Locate the cell with the specified text and output its (X, Y) center coordinate. 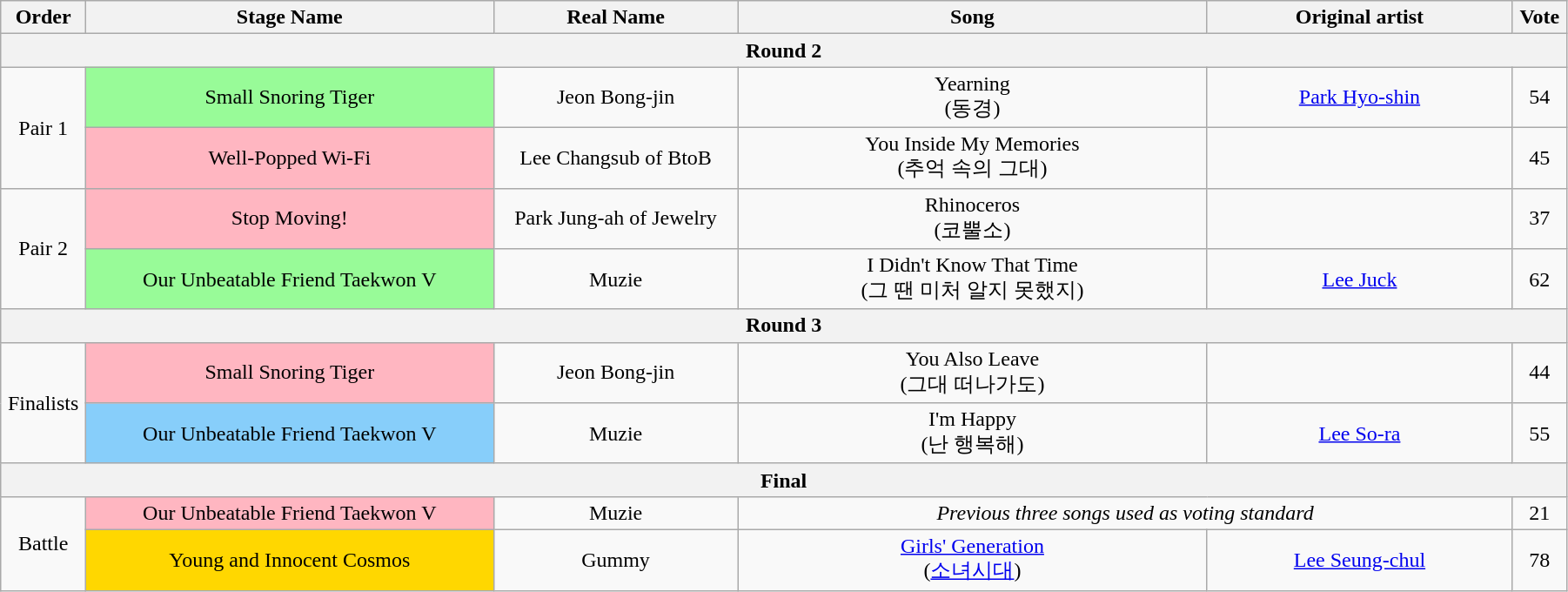
Battle (44, 543)
Lee Seung-chul (1359, 560)
Lee So-ra (1359, 434)
You Also Leave(그대 떠나가도) (973, 373)
Finalists (44, 402)
Previous three songs used as voting standard (1125, 513)
Young and Innocent Cosmos (290, 560)
Song (973, 17)
44 (1539, 373)
Rhinoceros(코뿔소) (973, 219)
You Inside My Memories(추억 속의 그대) (973, 158)
Park Jung-ah of Jewelry (616, 219)
I Didn't Know That Time(그 땐 미처 알지 못했지) (973, 279)
Stop Moving! (290, 219)
Gummy (616, 560)
I'm Happy(난 행복해) (973, 434)
21 (1539, 513)
Park Hyo-shin (1359, 98)
Vote (1539, 17)
78 (1539, 560)
55 (1539, 434)
Round 3 (784, 326)
54 (1539, 98)
Lee Juck (1359, 279)
37 (1539, 219)
Original artist (1359, 17)
Pair 2 (44, 249)
Round 2 (784, 50)
Pair 1 (44, 127)
62 (1539, 279)
Stage Name (290, 17)
Final (784, 480)
Yearning(동경) (973, 98)
45 (1539, 158)
Well-Popped Wi-Fi (290, 158)
Girls' Generation(소녀시대) (973, 560)
Lee Changsub of BtoB (616, 158)
Real Name (616, 17)
Order (44, 17)
